Identify which cell holds the provided text, then report its [X, Y] central coordinate. 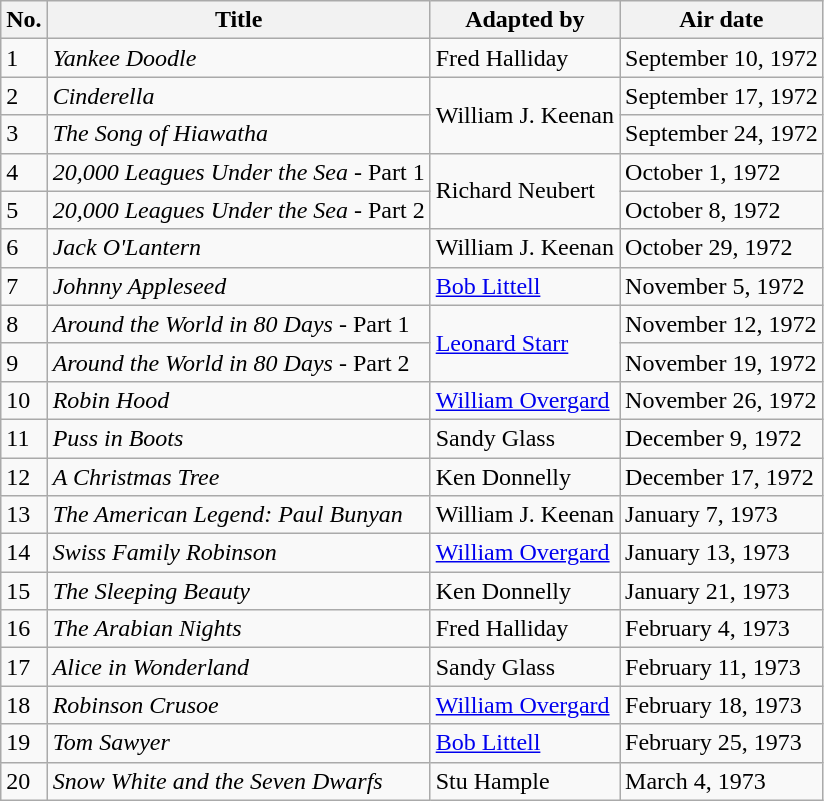
20 [24, 781]
8 [24, 324]
Swiss Family Robinson [238, 553]
Robinson Crusoe [238, 705]
14 [24, 553]
Jack O'Lantern [238, 248]
6 [24, 248]
2 [24, 96]
The Arabian Nights [238, 629]
10 [24, 400]
Air date [722, 20]
September 24, 1972 [722, 134]
5 [24, 210]
December 17, 1972 [722, 477]
Tom Sawyer [238, 743]
12 [24, 477]
20,000 Leagues Under the Sea - Part 2 [238, 210]
20,000 Leagues Under the Sea - Part 1 [238, 172]
September 17, 1972 [722, 96]
17 [24, 667]
November 19, 1972 [722, 362]
November 5, 1972 [722, 286]
March 4, 1973 [722, 781]
October 8, 1972 [722, 210]
Cinderella [238, 96]
November 26, 1972 [722, 400]
Johnny Appleseed [238, 286]
Stu Hample [524, 781]
Title [238, 20]
February 11, 1973 [722, 667]
13 [24, 515]
Around the World in 80 Days - Part 2 [238, 362]
December 9, 1972 [722, 438]
September 10, 1972 [722, 58]
19 [24, 743]
Adapted by [524, 20]
November 12, 1972 [722, 324]
Puss in Boots [238, 438]
16 [24, 629]
9 [24, 362]
February 18, 1973 [722, 705]
Snow White and the Seven Dwarfs [238, 781]
15 [24, 591]
18 [24, 705]
Alice in Wonderland [238, 667]
The Song of Hiawatha [238, 134]
Leonard Starr [524, 343]
A Christmas Tree [238, 477]
January 7, 1973 [722, 515]
4 [24, 172]
Around the World in 80 Days - Part 1 [238, 324]
7 [24, 286]
October 29, 1972 [722, 248]
Richard Neubert [524, 191]
The Sleeping Beauty [238, 591]
October 1, 1972 [722, 172]
February 4, 1973 [722, 629]
February 25, 1973 [722, 743]
The American Legend: Paul Bunyan [238, 515]
11 [24, 438]
3 [24, 134]
1 [24, 58]
January 21, 1973 [722, 591]
No. [24, 20]
Robin Hood [238, 400]
Yankee Doodle [238, 58]
January 13, 1973 [722, 553]
